Provide the [X, Y] coordinate of the cell's center where the given text is located.  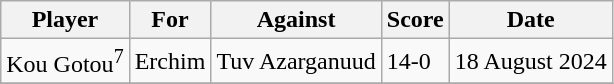
Player [65, 20]
Kou Gotou7 [65, 62]
14-0 [415, 62]
Erchim [170, 62]
Tuv Azarganuud [296, 62]
Against [296, 20]
18 August 2024 [530, 62]
For [170, 20]
Score [415, 20]
Date [530, 20]
